From the cell containing the given text, extract its center point as (X, Y) coordinate. 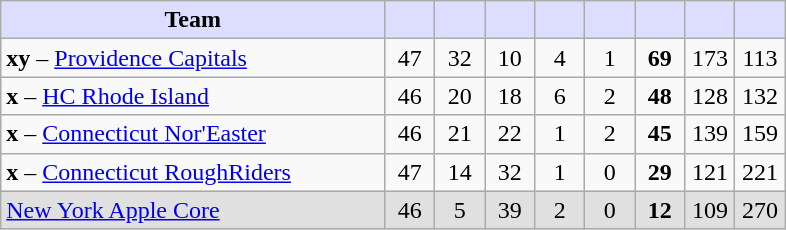
29 (660, 172)
113 (760, 58)
21 (460, 134)
132 (760, 96)
270 (760, 210)
xy – Providence Capitals (193, 58)
48 (660, 96)
x – Connecticut Nor'Easter (193, 134)
14 (460, 172)
221 (760, 172)
10 (510, 58)
39 (510, 210)
18 (510, 96)
173 (710, 58)
5 (460, 210)
4 (560, 58)
69 (660, 58)
20 (460, 96)
139 (710, 134)
x – HC Rhode Island (193, 96)
45 (660, 134)
New York Apple Core (193, 210)
109 (710, 210)
Team (193, 20)
22 (510, 134)
12 (660, 210)
121 (710, 172)
x – Connecticut RoughRiders (193, 172)
128 (710, 96)
159 (760, 134)
6 (560, 96)
